From the cell containing the given text, extract its center point as (X, Y) coordinate. 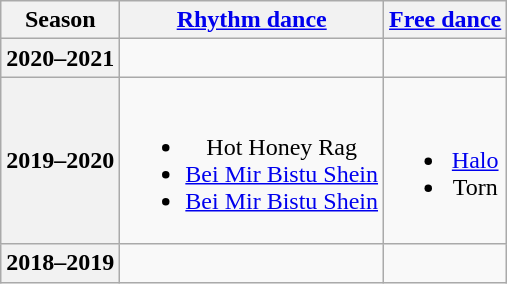
Season (60, 20)
Free dance (446, 20)
Rhythm dance (252, 20)
2020–2021 (60, 58)
2019–2020 (60, 160)
2018–2019 (60, 263)
Hot Honey Rag Bei Mir Bistu Shein Bei Mir Bistu Shein (252, 160)
HaloTorn (446, 160)
